Find where the given text appears and provide that cell's center as [X, Y] coordinate. 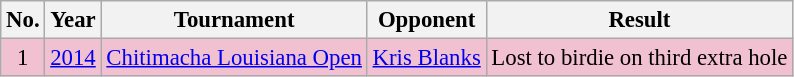
Kris Blanks [426, 58]
Opponent [426, 20]
Result [640, 20]
Tournament [234, 20]
No. [23, 20]
Chitimacha Louisiana Open [234, 58]
1 [23, 58]
2014 [73, 58]
Lost to birdie on third extra hole [640, 58]
Year [73, 20]
